Output the [X, Y] coordinate of the center of the cell containing the given text.  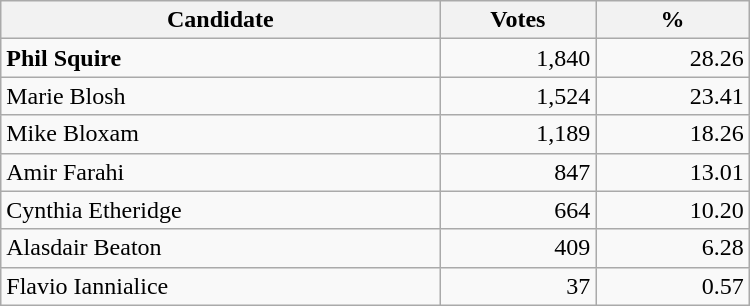
Candidate [220, 20]
Votes [518, 20]
1,840 [518, 58]
Cynthia Etheridge [220, 210]
0.57 [672, 286]
Amir Farahi [220, 172]
23.41 [672, 96]
18.26 [672, 134]
409 [518, 248]
Marie Blosh [220, 96]
Mike Bloxam [220, 134]
13.01 [672, 172]
1,524 [518, 96]
Flavio Iannialice [220, 286]
Alasdair Beaton [220, 248]
Phil Squire [220, 58]
28.26 [672, 58]
% [672, 20]
847 [518, 172]
6.28 [672, 248]
37 [518, 286]
664 [518, 210]
1,189 [518, 134]
10.20 [672, 210]
